Search for the cell housing the specified text and yield its [X, Y] center coordinate. 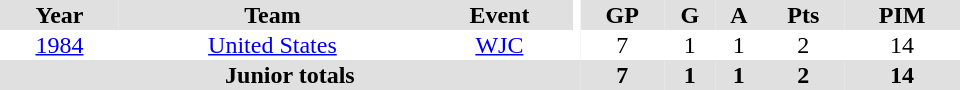
WJC [500, 45]
Year [60, 15]
Junior totals [290, 75]
Event [500, 15]
United States [272, 45]
1984 [60, 45]
A [738, 15]
Team [272, 15]
PIM [902, 15]
GP [622, 15]
Pts [804, 15]
G [690, 15]
